Scan for the cell matching the given text and deliver its [X, Y] coordinate at center. 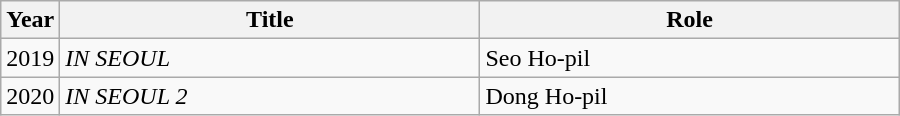
2019 [30, 58]
IN SEOUL 2 [270, 96]
IN SEOUL [270, 58]
Seo Ho-pil [690, 58]
Year [30, 20]
Role [690, 20]
Dong Ho-pil [690, 96]
Title [270, 20]
2020 [30, 96]
